Output the (X, Y) coordinate of the center of the cell containing the given text.  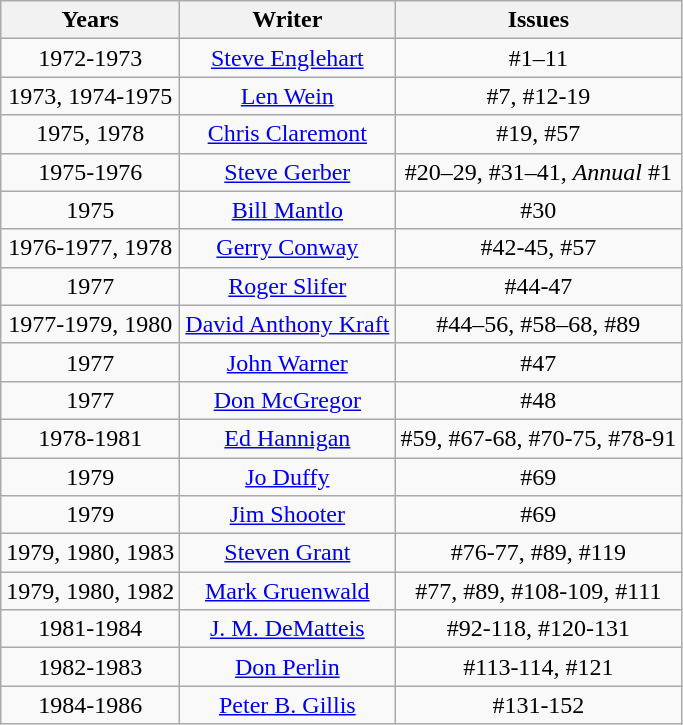
Jim Shooter (288, 515)
#44-47 (538, 286)
Jo Duffy (288, 477)
1972-1973 (90, 58)
David Anthony Kraft (288, 324)
#42-45, #57 (538, 248)
Bill Mantlo (288, 210)
Writer (288, 20)
#113-114, #121 (538, 667)
1979, 1980, 1983 (90, 553)
Steven Grant (288, 553)
Roger Slifer (288, 286)
1982-1983 (90, 667)
1978-1981 (90, 438)
1975-1976 (90, 172)
Mark Gruenwald (288, 591)
J. M. DeMatteis (288, 629)
Don McGregor (288, 400)
Years (90, 20)
Steve Englehart (288, 58)
#19, #57 (538, 134)
Steve Gerber (288, 172)
#76-77, #89, #119 (538, 553)
#92-118, #120-131 (538, 629)
John Warner (288, 362)
1977-1979, 1980 (90, 324)
1973, 1974-1975 (90, 96)
Ed Hannigan (288, 438)
Chris Claremont (288, 134)
#7, #12-19 (538, 96)
#20–29, #31–41, Annual #1 (538, 172)
#1–11 (538, 58)
#131-152 (538, 705)
1975, 1978 (90, 134)
Len Wein (288, 96)
#59, #67-68, #70-75, #78-91 (538, 438)
1981-1984 (90, 629)
#30 (538, 210)
Gerry Conway (288, 248)
#77, #89, #108-109, #111 (538, 591)
1976-1977, 1978 (90, 248)
Issues (538, 20)
1984-1986 (90, 705)
Peter B. Gillis (288, 705)
1979, 1980, 1982 (90, 591)
Don Perlin (288, 667)
#48 (538, 400)
1975 (90, 210)
#44–56, #58–68, #89 (538, 324)
#47 (538, 362)
